Identify which cell holds the provided text, then report its [X, Y] central coordinate. 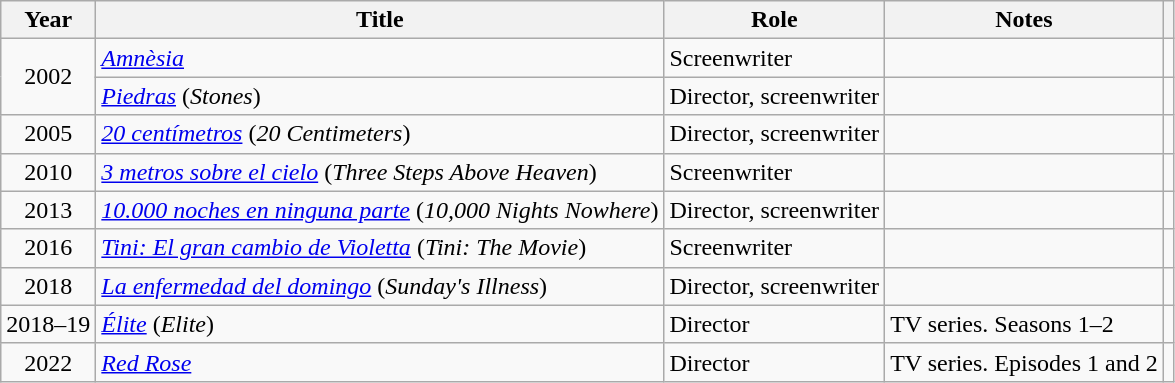
Piedras (Stones) [380, 96]
2016 [48, 248]
20 centímetros (20 Centimeters) [380, 134]
2013 [48, 210]
La enfermedad del domingo (Sunday's Illness) [380, 286]
Tini: El gran cambio de Violetta (Tini: The Movie) [380, 248]
Red Rose [380, 362]
Élite (Elite) [380, 324]
Role [774, 20]
2002 [48, 77]
TV series. Episodes 1 and 2 [1024, 362]
2010 [48, 172]
Year [48, 20]
Notes [1024, 20]
2005 [48, 134]
3 metros sobre el cielo (Three Steps Above Heaven) [380, 172]
TV series. Seasons 1–2 [1024, 324]
Title [380, 20]
2022 [48, 362]
2018 [48, 286]
Amnèsia [380, 58]
10.000 noches en ninguna parte (10,000 Nights Nowhere) [380, 210]
2018–19 [48, 324]
